Scan for the cell matching the given text and deliver its (x, y) coordinate at center. 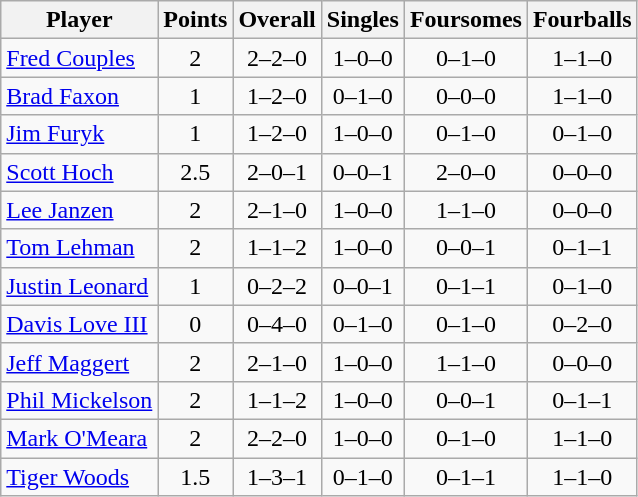
0–2–0 (582, 324)
Scott Hoch (80, 172)
Foursomes (466, 20)
Davis Love III (80, 324)
Mark O'Meara (80, 438)
2–0–1 (277, 172)
Overall (277, 20)
Jeff Maggert (80, 362)
Phil Mickelson (80, 400)
Singles (362, 20)
1–3–1 (277, 477)
Justin Leonard (80, 286)
2.5 (196, 172)
Jim Furyk (80, 134)
Tiger Woods (80, 477)
Player (80, 20)
Fred Couples (80, 58)
Points (196, 20)
0–4–0 (277, 324)
0 (196, 324)
2–0–0 (466, 172)
1.5 (196, 477)
Fourballs (582, 20)
0–2–2 (277, 286)
Lee Janzen (80, 210)
Brad Faxon (80, 96)
Tom Lehman (80, 248)
